Locate the cell with the specified text and output its (x, y) center coordinate. 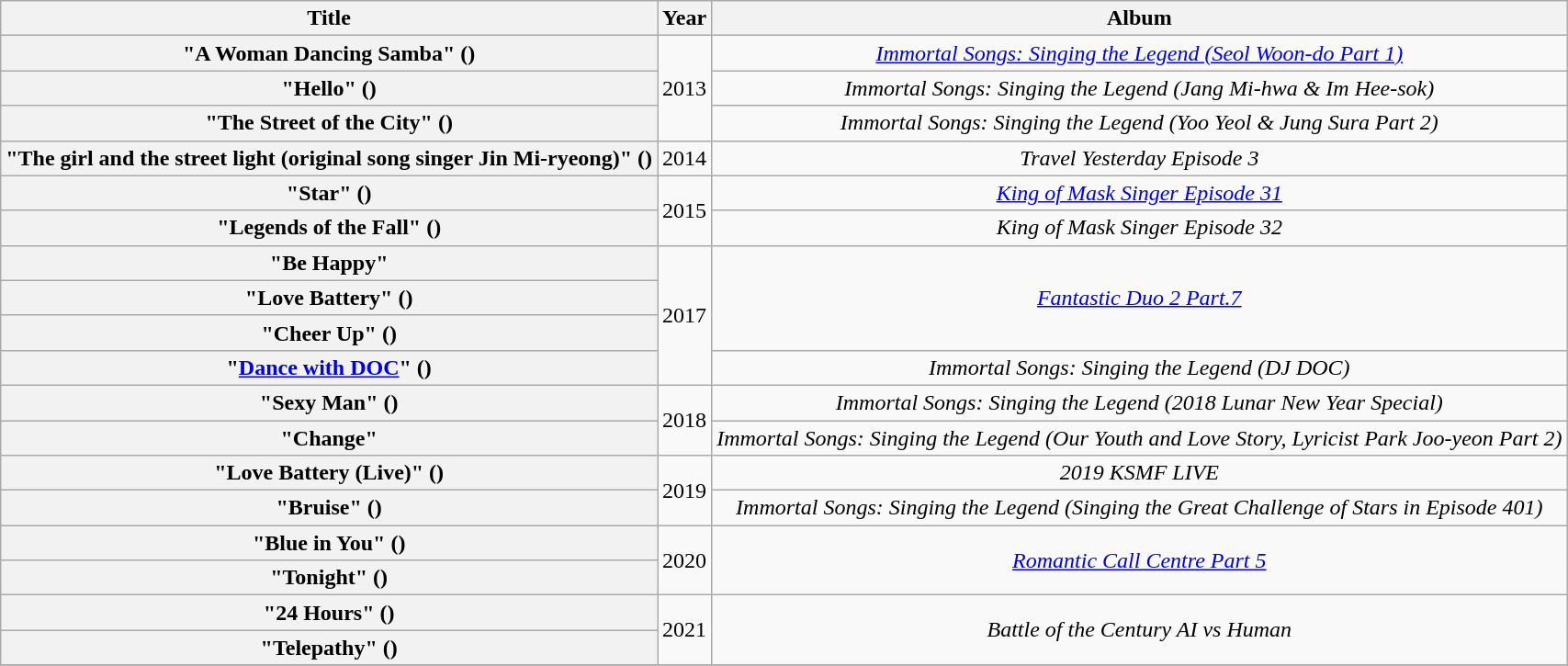
"Be Happy" (329, 263)
Immortal Songs: Singing the Legend (2018 Lunar New Year Special) (1139, 402)
"Cheer Up" () (329, 333)
"Love Battery" () (329, 298)
"Change" (329, 438)
Immortal Songs: Singing the Legend (Singing the Great Challenge of Stars in Episode 401) (1139, 508)
King of Mask Singer Episode 31 (1139, 193)
Immortal Songs: Singing the Legend (Our Youth and Love Story, Lyricist Park Joo-yeon Part 2) (1139, 438)
"The girl and the street light (original song singer Jin Mi-ryeong)" () (329, 158)
"Telepathy" () (329, 648)
"Bruise" () (329, 508)
2018 (685, 420)
Album (1139, 18)
Year (685, 18)
Romantic Call Centre Part 5 (1139, 560)
"The Street of the City" () (329, 123)
"Legends of the Fall" () (329, 228)
2021 (685, 630)
"Tonight" () (329, 578)
"Blue in You" () (329, 543)
"Love Battery (Live)" () (329, 473)
2014 (685, 158)
"Dance with DOC" () (329, 367)
2019 KSMF LIVE (1139, 473)
"Sexy Man" () (329, 402)
"Star" () (329, 193)
Fantastic Duo 2 Part.7 (1139, 298)
"A Woman Dancing Samba" () (329, 53)
Immortal Songs: Singing the Legend (DJ DOC) (1139, 367)
King of Mask Singer Episode 32 (1139, 228)
2017 (685, 315)
2013 (685, 88)
"24 Hours" () (329, 613)
Immortal Songs: Singing the Legend (Seol Woon-do Part 1) (1139, 53)
Immortal Songs: Singing the Legend (Jang Mi-hwa & Im Hee-sok) (1139, 88)
2015 (685, 210)
Travel Yesterday Episode 3 (1139, 158)
2019 (685, 491)
"Hello" () (329, 88)
2020 (685, 560)
Title (329, 18)
Immortal Songs: Singing the Legend (Yoo Yeol & Jung Sura Part 2) (1139, 123)
Battle of the Century AI vs Human (1139, 630)
